Search for the cell housing the specified text and yield its (X, Y) center coordinate. 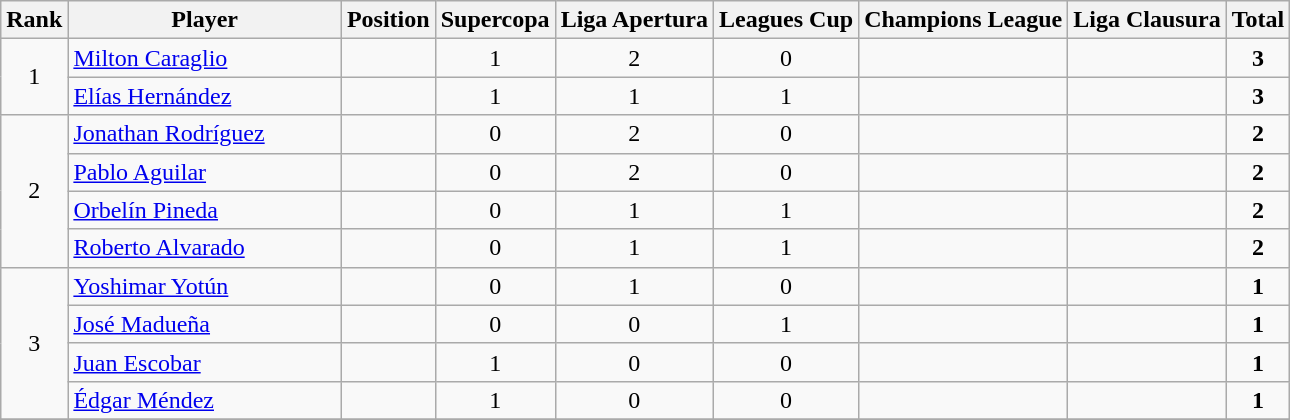
Total (1258, 20)
Liga Clausura (1147, 20)
Player (205, 20)
Juan Escobar (205, 362)
Supercopa (495, 20)
Rank (34, 20)
Milton Caraglio (205, 58)
Liga Apertura (634, 20)
Roberto Alvarado (205, 248)
Position (388, 20)
Elías Hernández (205, 96)
Champions League (964, 20)
Yoshimar Yotún (205, 286)
Édgar Méndez (205, 400)
Pablo Aguilar (205, 172)
Orbelín Pineda (205, 210)
Leagues Cup (786, 20)
Jonathan Rodríguez (205, 134)
José Madueña (205, 324)
